Scan for the cell matching the given text and deliver its (x, y) coordinate at center. 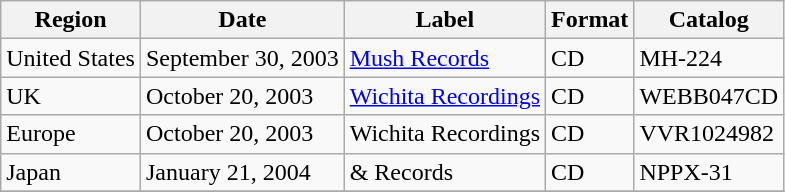
Date (242, 20)
Catalog (709, 20)
NPPX-31 (709, 172)
WEBB047CD (709, 96)
& Records (444, 172)
UK (71, 96)
Mush Records (444, 58)
Japan (71, 172)
United States (71, 58)
Europe (71, 134)
Region (71, 20)
MH-224 (709, 58)
January 21, 2004 (242, 172)
VVR1024982 (709, 134)
Format (590, 20)
Label (444, 20)
September 30, 2003 (242, 58)
